Search for the cell housing the specified text and yield its [X, Y] center coordinate. 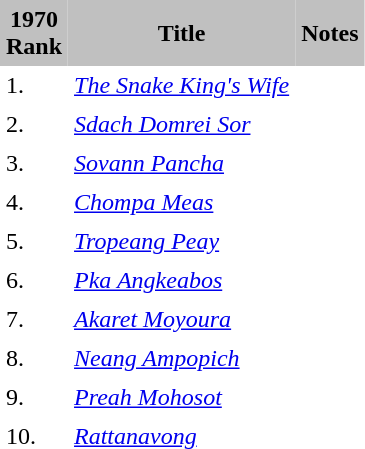
Title [182, 33]
Tropeang Peay [182, 242]
Neang Ampopich [182, 358]
9. [34, 398]
7. [34, 320]
Chompa Meas [182, 202]
Preah Mohosot [182, 398]
Sdach Domrei Sor [182, 124]
1. [34, 86]
Pka Angkeabos [182, 280]
8. [34, 358]
Sovann Pancha [182, 164]
The Snake King's Wife [182, 86]
6. [34, 280]
4. [34, 202]
Notes [330, 33]
5. [34, 242]
3. [34, 164]
2. [34, 124]
Akaret Moyoura [182, 320]
1970Rank [34, 33]
